Locate the cell with the specified text and output its (x, y) center coordinate. 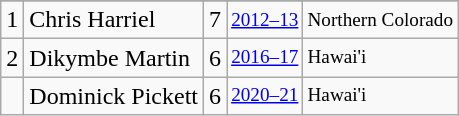
2 (12, 58)
7 (216, 20)
2020–21 (265, 96)
2012–13 (265, 20)
Dominick Pickett (114, 96)
2016–17 (265, 58)
1 (12, 20)
Northern Colorado (380, 20)
Dikymbe Martin (114, 58)
Chris Harriel (114, 20)
